Search for the cell housing the specified text and yield its [X, Y] center coordinate. 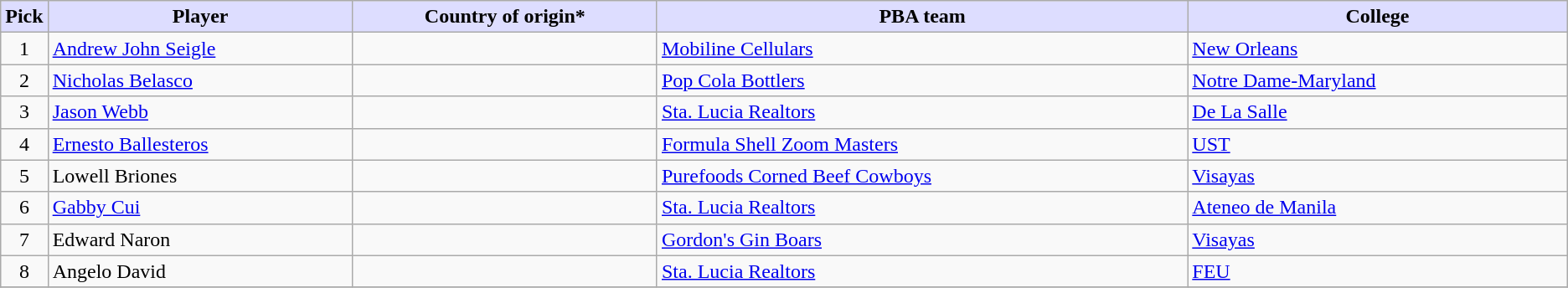
Angelo David [200, 271]
Ateneo de Manila [1377, 208]
Mobiline Cellulars [921, 49]
Andrew John Seigle [200, 49]
De La Salle [1377, 112]
PBA team [921, 17]
New Orleans [1377, 49]
Pick [24, 17]
Notre Dame-Maryland [1377, 80]
7 [24, 239]
1 [24, 49]
2 [24, 80]
8 [24, 271]
Formula Shell Zoom Masters [921, 144]
Edward Naron [200, 239]
Nicholas Belasco [200, 80]
Gabby Cui [200, 208]
Purefoods Corned Beef Cowboys [921, 176]
College [1377, 17]
Lowell Briones [200, 176]
3 [24, 112]
Gordon's Gin Boars [921, 239]
4 [24, 144]
Jason Webb [200, 112]
UST [1377, 144]
Country of origin* [504, 17]
Ernesto Ballesteros [200, 144]
Pop Cola Bottlers [921, 80]
6 [24, 208]
Player [200, 17]
5 [24, 176]
FEU [1377, 271]
